From the cell containing the given text, extract its center point as (X, Y) coordinate. 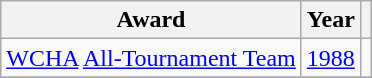
Year (330, 20)
WCHA All-Tournament Team (152, 58)
1988 (330, 58)
Award (152, 20)
